Search for the cell housing the specified text and yield its (x, y) center coordinate. 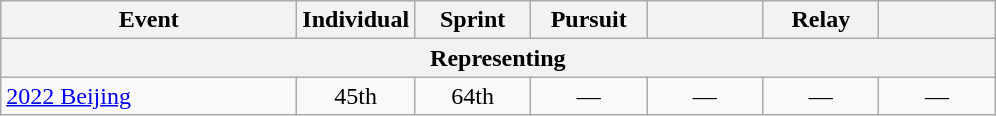
Pursuit (589, 20)
Relay (821, 20)
2022 Beijing (149, 96)
Individual (356, 20)
Event (149, 20)
Sprint (473, 20)
64th (473, 96)
Representing (498, 58)
45th (356, 96)
